Find where the given text appears and provide that cell's center as [X, Y] coordinate. 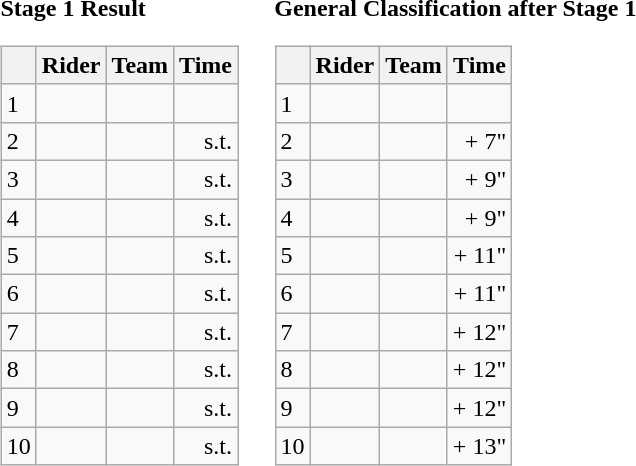
+ 7" [479, 141]
+ 13" [479, 446]
